For the text-containing cell, return its midpoint in (X, Y) coordinate format. 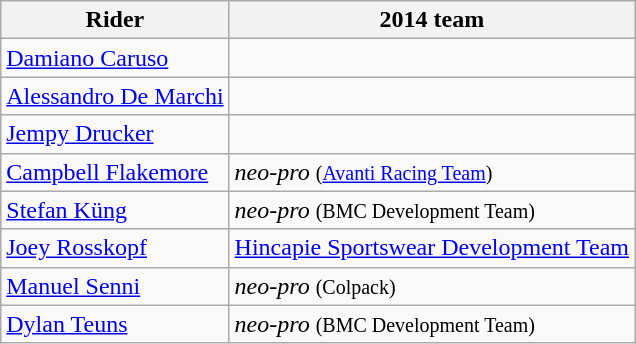
Jempy Drucker (115, 134)
Stefan Küng (115, 210)
Alessandro De Marchi (115, 96)
neo-pro (Colpack) (432, 286)
Manuel Senni (115, 286)
Hincapie Sportswear Development Team (432, 248)
2014 team (432, 20)
Rider (115, 20)
neo-pro (Avanti Racing Team) (432, 172)
Damiano Caruso (115, 58)
Campbell Flakemore (115, 172)
Dylan Teuns (115, 324)
Joey Rosskopf (115, 248)
